Provide the (x, y) coordinate of the cell's center where the given text is located.  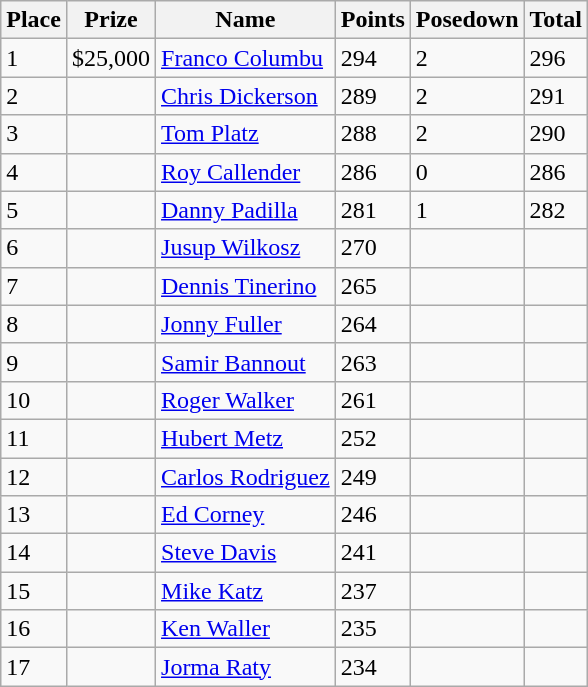
Tom Platz (246, 134)
Prize (110, 20)
Steve Davis (246, 553)
Dennis Tinerino (246, 286)
Points (372, 20)
7 (34, 286)
Roy Callender (246, 172)
16 (34, 629)
282 (556, 210)
263 (372, 362)
290 (556, 134)
Roger Walker (246, 400)
11 (34, 438)
296 (556, 58)
5 (34, 210)
235 (372, 629)
Carlos Rodriguez (246, 477)
291 (556, 96)
265 (372, 286)
Hubert Metz (246, 438)
Chris Dickerson (246, 96)
Posedown (467, 20)
Ken Waller (246, 629)
Jonny Fuller (246, 324)
12 (34, 477)
Total (556, 20)
9 (34, 362)
281 (372, 210)
288 (372, 134)
8 (34, 324)
17 (34, 667)
249 (372, 477)
10 (34, 400)
14 (34, 553)
13 (34, 515)
$25,000 (110, 58)
Place (34, 20)
Danny Padilla (246, 210)
0 (467, 172)
6 (34, 248)
289 (372, 96)
246 (372, 515)
270 (372, 248)
237 (372, 591)
4 (34, 172)
Name (246, 20)
252 (372, 438)
261 (372, 400)
Jorma Raty (246, 667)
Franco Columbu (246, 58)
264 (372, 324)
15 (34, 591)
3 (34, 134)
Samir Bannout (246, 362)
294 (372, 58)
Jusup Wilkosz (246, 248)
Mike Katz (246, 591)
241 (372, 553)
Ed Corney (246, 515)
234 (372, 667)
